Scan for the cell matching the given text and deliver its (X, Y) coordinate at center. 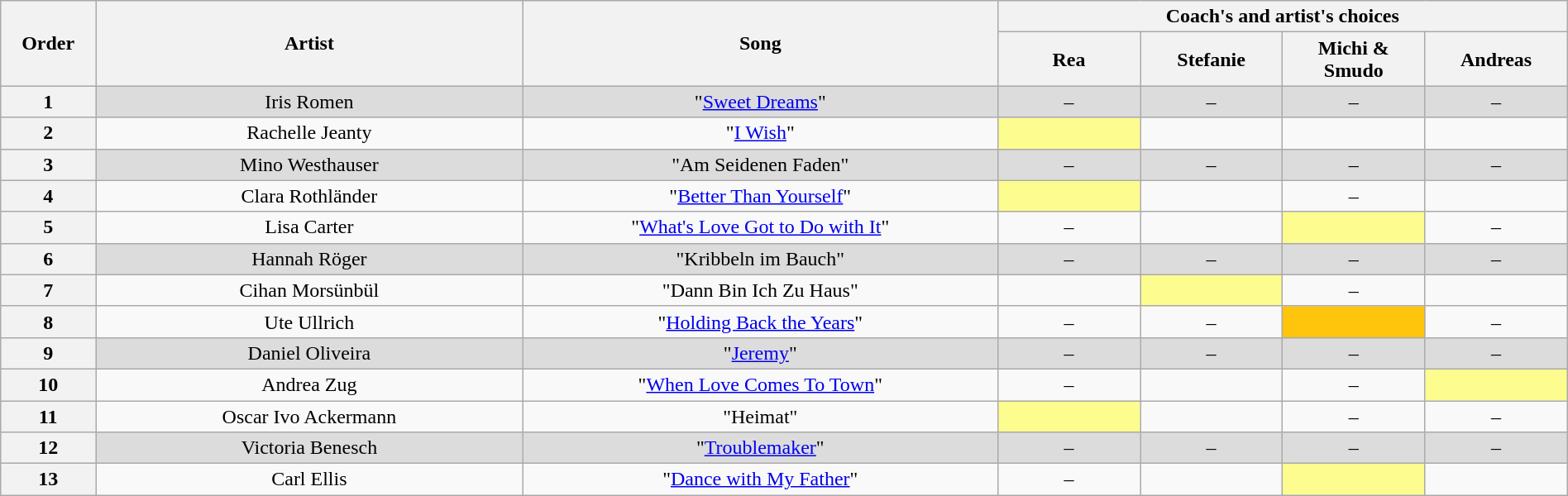
Stefanie (1212, 60)
11 (48, 416)
Victoria Benesch (309, 448)
Carl Ellis (309, 479)
Lisa Carter (309, 227)
Cihan Morsünbül (309, 290)
Daniel Oliveira (309, 353)
"Jeremy" (760, 353)
Ute Ullrich (309, 322)
Hannah Röger (309, 259)
"I Wish" (760, 133)
Andrea Zug (309, 384)
"Kribbeln im Bauch" (760, 259)
"What's Love Got to Do with It" (760, 227)
1 (48, 102)
"Troublemaker" (760, 448)
Clara Rothländer (309, 196)
13 (48, 479)
"When Love Comes To Town" (760, 384)
Artist (309, 43)
12 (48, 448)
"Dann Bin Ich Zu Haus" (760, 290)
4 (48, 196)
Oscar Ivo Ackermann (309, 416)
Order (48, 43)
10 (48, 384)
"Am Seidenen Faden" (760, 165)
7 (48, 290)
8 (48, 322)
Song (760, 43)
Coach's and artist's choices (1282, 17)
"Heimat" (760, 416)
2 (48, 133)
6 (48, 259)
Rea (1068, 60)
Andreas (1496, 60)
5 (48, 227)
"Dance with My Father" (760, 479)
"Better Than Yourself" (760, 196)
Mino Westhauser (309, 165)
3 (48, 165)
Michi & Smudo (1354, 60)
Iris Romen (309, 102)
"Holding Back the Years" (760, 322)
"Sweet Dreams" (760, 102)
9 (48, 353)
Rachelle Jeanty (309, 133)
